Extract the [X, Y] coordinate from the center of the cell holding the provided text.  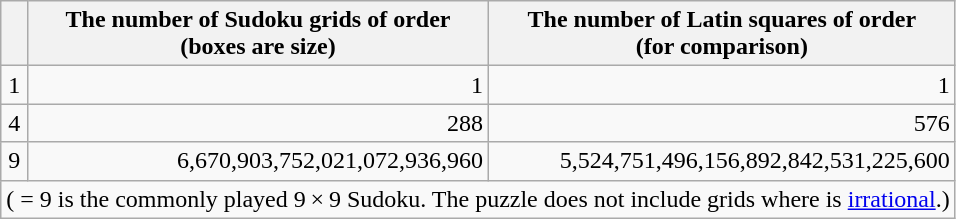
The number of Latin squares of order (for comparison) [722, 34]
576 [722, 123]
4 [14, 123]
5,524,751,496,156,892,842,531,225,600 [722, 161]
The number of Sudoku grids of order (boxes are size) [258, 34]
9 [14, 161]
288 [258, 123]
6,670,903,752,021,072,936,960 [258, 161]
( = 9 is the commonly played 9 × 9 Sudoku. The puzzle does not include grids where is irrational.) [478, 199]
